Find where the given text appears and provide that cell's center as [x, y] coordinate. 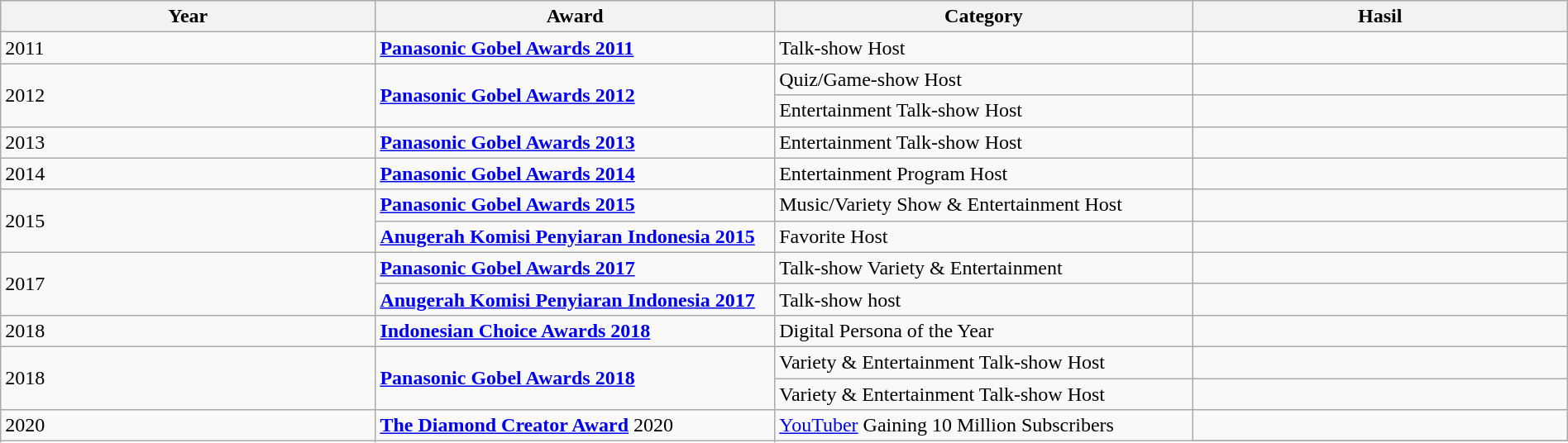
Panasonic Gobel Awards 2014 [576, 174]
2014 [189, 174]
Panasonic Gobel Awards 2017 [576, 268]
Talk-show Host [984, 48]
Music/Variety Show & Entertainment Host [984, 205]
Panasonic Gobel Awards 2018 [576, 378]
Anugerah Komisi Penyiaran Indonesia 2015 [576, 236]
Panasonic Gobel Awards 2013 [576, 142]
2011 [189, 48]
Indonesian Choice Awards 2018 [576, 331]
Anugerah Komisi Penyiaran Indonesia 2017 [576, 299]
2013 [189, 142]
Award [576, 17]
Panasonic Gobel Awards 2015 [576, 205]
2012 [189, 95]
Panasonic Gobel Awards 2011 [576, 48]
Panasonic Gobel Awards 2012 [576, 95]
2015 [189, 221]
Digital Persona of the Year [984, 331]
The Diamond Creator Award 2020 [576, 426]
Quiz/Game-show Host [984, 79]
Year [189, 17]
Hasil [1379, 17]
YouTuber Gaining 10 Million Subscribers [984, 426]
Entertainment Program Host [984, 174]
Category [984, 17]
Talk-show Variety & Entertainment [984, 268]
Talk-show host [984, 299]
Favorite Host [984, 236]
2020 [189, 426]
2017 [189, 283]
